Capture the cell that displays the provided text and extract its (x, y) central coordinate. 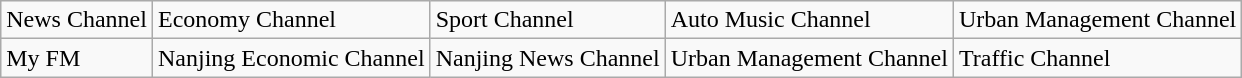
Economy Channel (291, 20)
Traffic Channel (1097, 58)
News Channel (77, 20)
Sport Channel (548, 20)
Auto Music Channel (809, 20)
My FM (77, 58)
Nanjing Economic Channel (291, 58)
Nanjing News Channel (548, 58)
